Scan for the cell matching the given text and deliver its [x, y] coordinate at center. 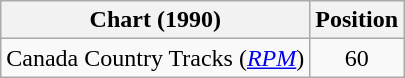
60 [357, 58]
Position [357, 20]
Chart (1990) [156, 20]
Canada Country Tracks (RPM) [156, 58]
